Return the (x, y) coordinate for the center point of the cell that contains the specified text.  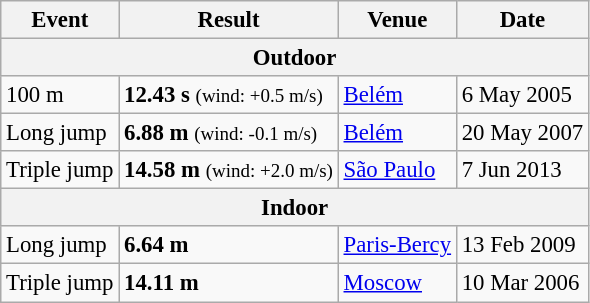
Event (60, 20)
Paris-Bercy (397, 245)
13 Feb 2009 (522, 245)
Date (522, 20)
6.88 m (wind: -0.1 m/s) (228, 133)
14.58 m (wind: +2.0 m/s) (228, 170)
6 May 2005 (522, 95)
12.43 s (wind: +0.5 m/s) (228, 95)
7 Jun 2013 (522, 170)
Moscow (397, 283)
20 May 2007 (522, 133)
Indoor (295, 208)
100 m (60, 95)
10 Mar 2006 (522, 283)
Outdoor (295, 58)
Result (228, 20)
São Paulo (397, 170)
14.11 m (228, 283)
6.64 m (228, 245)
Venue (397, 20)
